Extract the [x, y] coordinate from the center of the cell holding the provided text.  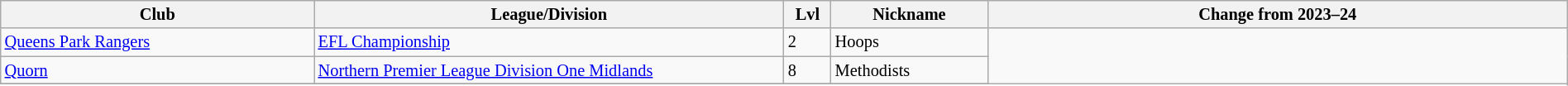
League/Division [549, 14]
Quorn [157, 70]
2 [807, 42]
EFL Championship [549, 42]
Lvl [807, 14]
Northern Premier League Division One Midlands [549, 70]
Club [157, 14]
Methodists [910, 70]
Change from 2023–24 [1277, 14]
8 [807, 70]
Nickname [910, 14]
Hoops [910, 42]
Queens Park Rangers [157, 42]
